Identify which cell holds the provided text, then report its [x, y] central coordinate. 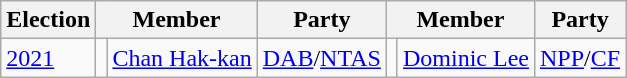
Election [48, 20]
DAB/NTAS [322, 58]
Chan Hak-kan [182, 58]
NPP/CF [580, 58]
2021 [48, 58]
Dominic Lee [466, 58]
